Extract the [X, Y] coordinate from the center of the cell holding the provided text.  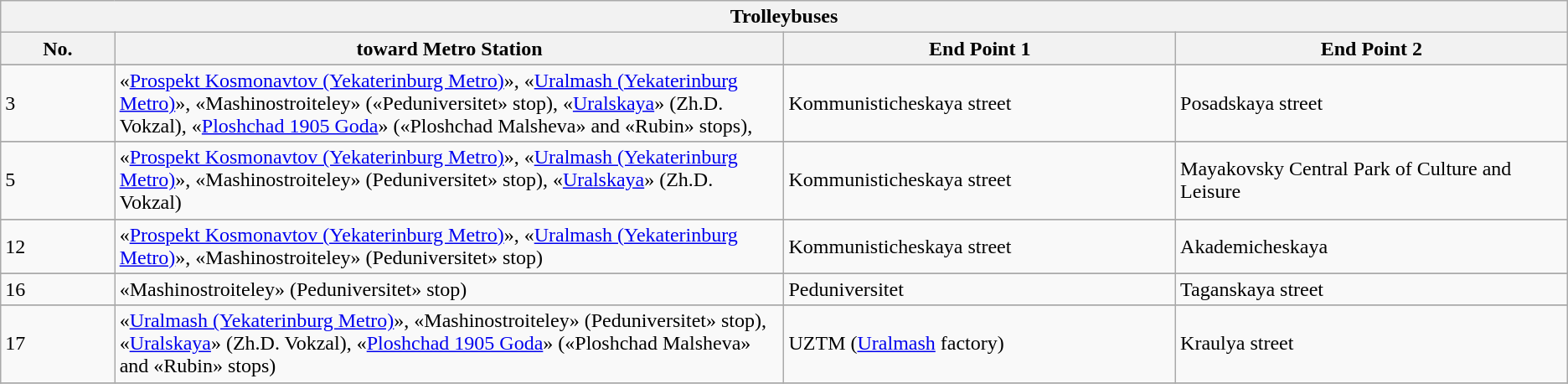
17 [58, 344]
12 [58, 246]
No. [58, 49]
Kraulya street [1372, 344]
Mayakovsky Central Park of Culture and Leisure [1372, 180]
Trolleybuses [784, 17]
End Point 2 [1372, 49]
UZTM (Uralmash factory) [980, 344]
Akademicheskaya [1372, 246]
Peduniversitet [980, 289]
toward Metro Station [449, 49]
End Point 1 [980, 49]
Posadskaya street [1372, 103]
16 [58, 289]
3 [58, 103]
«Prospekt Kosmonavtov (Yekaterinburg Metro)», «Uralmash (Yekaterinburg Metro)», «Mashinostroiteley» (Peduniversitet» stop) [449, 246]
Taganskaya street [1372, 289]
«Mashinostroiteley» (Peduniversitet» stop) [449, 289]
5 [58, 180]
